From the cell containing the given text, extract its center point as [x, y] coordinate. 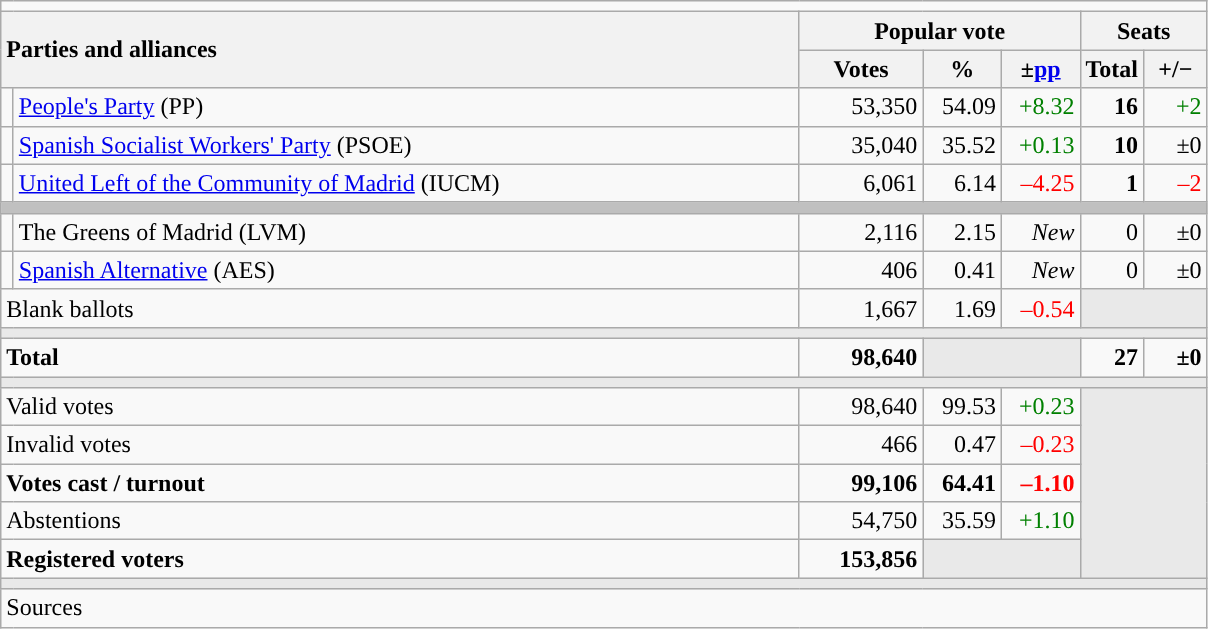
Spanish Socialist Workers' Party (PSOE) [406, 145]
+0.23 [1040, 407]
54,750 [861, 521]
+8.32 [1040, 107]
Parties and alliances [400, 50]
35.52 [962, 145]
0.41 [962, 270]
Popular vote [940, 31]
0.47 [962, 445]
1,667 [861, 308]
Seats [1144, 31]
United Left of the Community of Madrid (IUCM) [406, 183]
–0.54 [1040, 308]
35,040 [861, 145]
Valid votes [400, 407]
+1.10 [1040, 521]
1.69 [962, 308]
16 [1112, 107]
Spanish Alternative (AES) [406, 270]
2.15 [962, 232]
54.09 [962, 107]
Sources [604, 608]
The Greens of Madrid (LVM) [406, 232]
2,116 [861, 232]
35.59 [962, 521]
+2 [1176, 107]
±pp [1040, 69]
99,106 [861, 483]
53,350 [861, 107]
% [962, 69]
Votes [861, 69]
–0.23 [1040, 445]
1 [1112, 183]
–1.10 [1040, 483]
Abstentions [400, 521]
+/− [1176, 69]
10 [1112, 145]
6,061 [861, 183]
–4.25 [1040, 183]
Registered voters [400, 559]
Blank ballots [400, 308]
99.53 [962, 407]
6.14 [962, 183]
64.41 [962, 483]
406 [861, 270]
Invalid votes [400, 445]
466 [861, 445]
People's Party (PP) [406, 107]
153,856 [861, 559]
27 [1112, 357]
Votes cast / turnout [400, 483]
–2 [1176, 183]
+0.13 [1040, 145]
